Return [X, Y] of the center of cell containing provided text 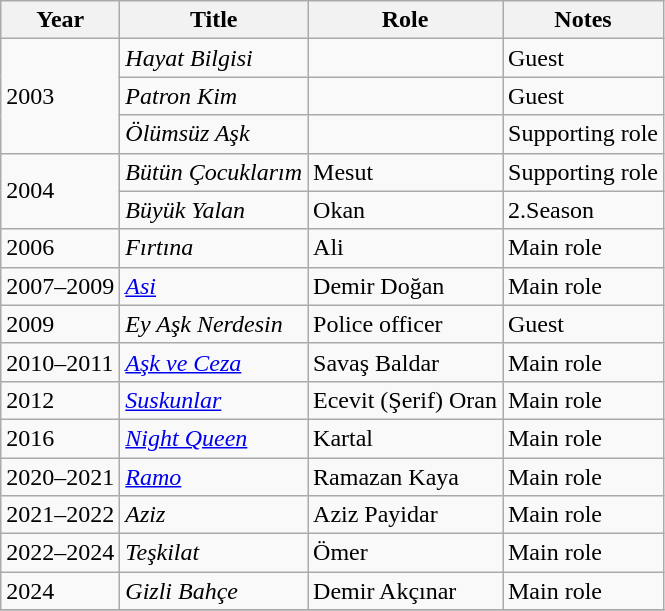
2022–2024 [60, 553]
Ramazan Kaya [406, 477]
2024 [60, 591]
2010–2011 [60, 362]
2009 [60, 324]
Police officer [406, 324]
Ey Aşk Nerdesin [214, 324]
Bütün Çocuklarım [214, 172]
Aziz Payidar [406, 515]
Demir Doğan [406, 286]
Suskunlar [214, 400]
Kartal [406, 438]
Ramo [214, 477]
2007–2009 [60, 286]
Savaş Baldar [406, 362]
Demir Akçınar [406, 591]
Mesut [406, 172]
2004 [60, 191]
2006 [60, 248]
2.Season [582, 210]
Ecevit (Şerif) Oran [406, 400]
Title [214, 20]
Notes [582, 20]
Hayat Bilgisi [214, 58]
Aşk ve Ceza [214, 362]
Patron Kim [214, 96]
2016 [60, 438]
Role [406, 20]
Aziz [214, 515]
Ömer [406, 553]
Ali [406, 248]
Night Queen [214, 438]
Teşkilat [214, 553]
2021–2022 [60, 515]
Fırtına [214, 248]
Gizli Bahçe [214, 591]
Year [60, 20]
Büyük Yalan [214, 210]
Okan [406, 210]
Asi [214, 286]
2003 [60, 96]
2012 [60, 400]
2020–2021 [60, 477]
Ölümsüz Aşk [214, 134]
